Determine the (x, y) coordinate at the center of the cell enclosing the given text.  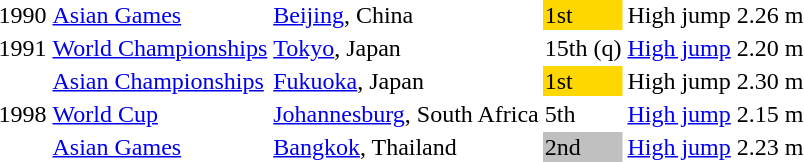
Johannesburg, South Africa (406, 114)
Beijing, China (406, 15)
Asian Championships (160, 81)
2nd (583, 147)
Fukuoka, Japan (406, 81)
World Championships (160, 48)
Tokyo, Japan (406, 48)
5th (583, 114)
World Cup (160, 114)
15th (q) (583, 48)
Bangkok, Thailand (406, 147)
